Scan for the cell matching the given text and deliver its (x, y) coordinate at center. 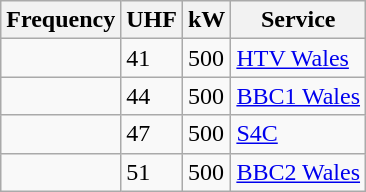
47 (152, 134)
HTV Wales (298, 58)
51 (152, 172)
UHF (152, 20)
BBC2 Wales (298, 172)
Service (298, 20)
41 (152, 58)
Frequency (61, 20)
kW (206, 20)
BBC1 Wales (298, 96)
S4C (298, 134)
44 (152, 96)
